Scan for the cell matching the given text and deliver its (x, y) coordinate at center. 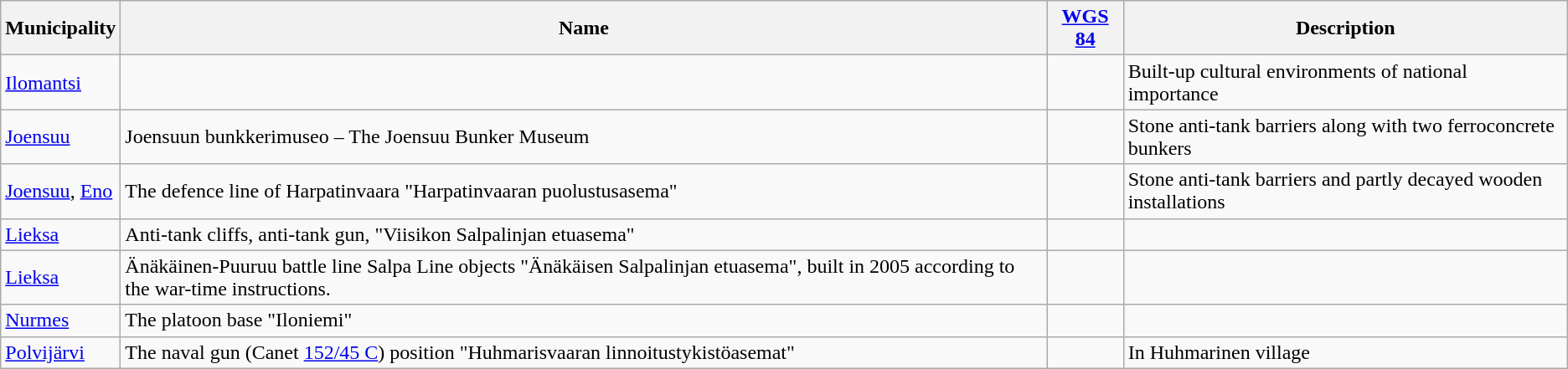
Stone anti-tank barriers and partly decayed wooden installations (1345, 191)
In Huhmarinen village (1345, 352)
Name (584, 28)
Joensuu (60, 137)
The naval gun (Canet 152/45 C) position "Huhmarisvaaran linnoitustykistöasemat" (584, 352)
Description (1345, 28)
Municipality (60, 28)
Ilomantsi (60, 82)
Built-up cultural environments of national importance (1345, 82)
Änäkäinen-Puuruu battle line Salpa Line objects "Änäkäisen Salpalinjan etuasema", built in 2005 according to the war-time instructions. (584, 278)
The platoon base "Iloniemi" (584, 320)
Stone anti-tank barriers along with two ferroconcrete bunkers (1345, 137)
Nurmes (60, 320)
The defence line of Harpatinvaara "Harpatinvaaran puolustusasema" (584, 191)
WGS 84 (1086, 28)
Joensuun bunkkerimuseo – The Joensuu Bunker Museum (584, 137)
Polvijärvi (60, 352)
Joensuu, Eno (60, 191)
Anti-tank cliffs, anti-tank gun, "Viisikon Salpalinjan etuasema" (584, 234)
